Return [X, Y] of the center of cell containing provided text 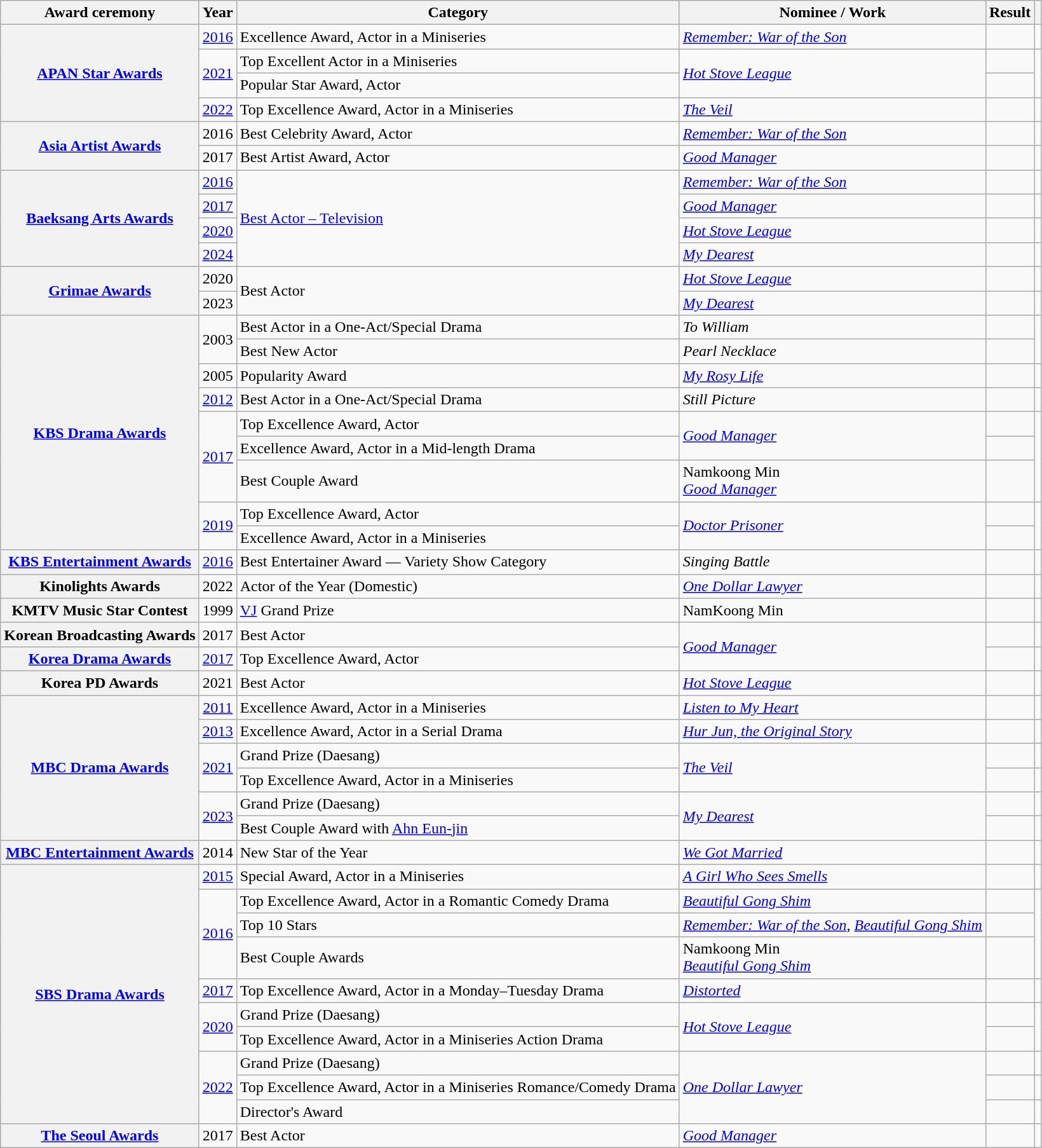
KMTV Music Star Contest [100, 610]
2012 [217, 400]
2013 [217, 732]
Remember: War of the Son, Beautiful Gong Shim [832, 925]
Listen to My Heart [832, 707]
Pearl Necklace [832, 352]
Best Couple Awards [457, 957]
Special Award, Actor in a Miniseries [457, 877]
A Girl Who Sees Smells [832, 877]
Top Excellence Award, Actor in a Monday–Tuesday Drama [457, 990]
KBS Drama Awards [100, 433]
Doctor Prisoner [832, 526]
Top Excellent Actor in a Miniseries [457, 61]
NamKoong Min [832, 610]
Korea PD Awards [100, 683]
2019 [217, 526]
Beautiful Gong Shim [832, 901]
2015 [217, 877]
Baeksang Arts Awards [100, 218]
Best Couple Award [457, 481]
2024 [217, 254]
2003 [217, 339]
Asia Artist Awards [100, 146]
1999 [217, 610]
Namkoong Min Beautiful Gong Shim [832, 957]
Namkoong Min Good Manager [832, 481]
My Rosy Life [832, 376]
Top Excellence Award, Actor in a Miniseries Romance/Comedy Drama [457, 1087]
Top Excellence Award, Actor in a Miniseries Action Drama [457, 1039]
Still Picture [832, 400]
Category [457, 13]
Grimae Awards [100, 290]
Award ceremony [100, 13]
Top 10 Stars [457, 925]
Best Entertainer Award — Variety Show Category [457, 562]
Best Celebrity Award, Actor [457, 133]
Excellence Award, Actor in a Serial Drama [457, 732]
Year [217, 13]
The Seoul Awards [100, 1136]
2005 [217, 376]
Director's Award [457, 1112]
VJ Grand Prize [457, 610]
Singing Battle [832, 562]
Kinolights Awards [100, 586]
Korea Drama Awards [100, 659]
2014 [217, 852]
Distorted [832, 990]
MBC Drama Awards [100, 768]
New Star of the Year [457, 852]
SBS Drama Awards [100, 994]
To William [832, 327]
Nominee / Work [832, 13]
Actor of the Year (Domestic) [457, 586]
Popular Star Award, Actor [457, 85]
APAN Star Awards [100, 73]
Best Couple Award with Ahn Eun-jin [457, 828]
2011 [217, 707]
Best Actor – Television [457, 218]
Hur Jun, the Original Story [832, 732]
Korean Broadcasting Awards [100, 634]
Top Excellence Award, Actor in a Romantic Comedy Drama [457, 901]
Excellence Award, Actor in a Mid-length Drama [457, 448]
Best Artist Award, Actor [457, 158]
Popularity Award [457, 376]
Best New Actor [457, 352]
MBC Entertainment Awards [100, 852]
KBS Entertainment Awards [100, 562]
Result [1010, 13]
We Got Married [832, 852]
